Capture the cell that displays the provided text and extract its (x, y) central coordinate. 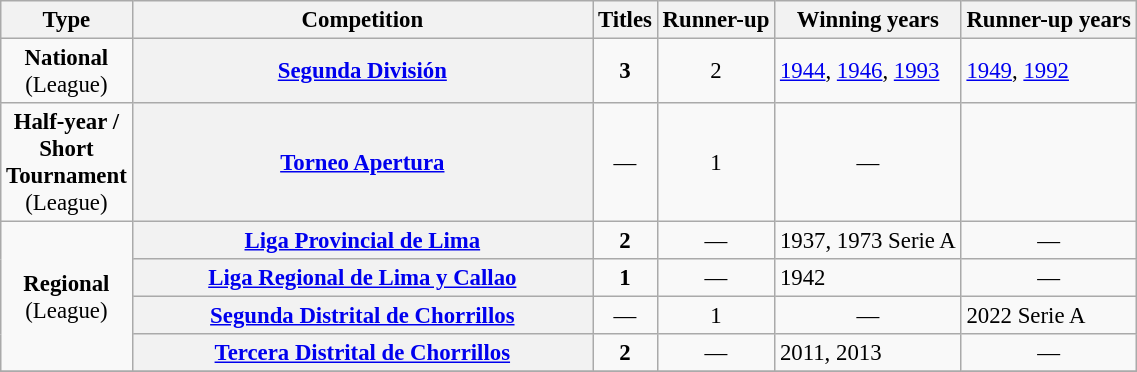
National(League) (66, 72)
Segunda División (362, 72)
Torneo Apertura (362, 162)
1944, 1946, 1993 (868, 72)
1949, 1992 (1048, 72)
3 (626, 72)
Liga Regional de Lima y Callao (362, 278)
Regional(League) (66, 297)
Type (66, 20)
Half-year /ShortTournament(League) (66, 162)
Liga Provincial de Lima (362, 241)
Runner-up years (1048, 20)
Runner-up (716, 20)
1942 (868, 278)
2022 Serie A (1048, 316)
Tercera Distrital de Chorrillos (362, 353)
Competition (362, 20)
2011, 2013 (868, 353)
Titles (626, 20)
Winning years (868, 20)
Segunda Distrital de Chorrillos (362, 316)
1937, 1973 Serie A (868, 241)
